Scan for the cell matching the given text and deliver its (x, y) coordinate at center. 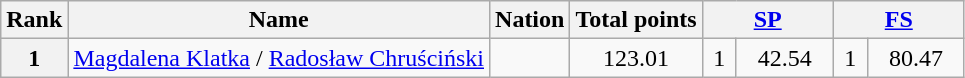
42.54 (784, 58)
SP (768, 20)
80.47 (916, 58)
Nation (530, 20)
Rank (34, 20)
123.01 (636, 58)
Name (279, 20)
Magdalena Klatka / Radosław Chruściński (279, 58)
Total points (636, 20)
FS (898, 20)
